Capture the cell that displays the provided text and extract its (x, y) central coordinate. 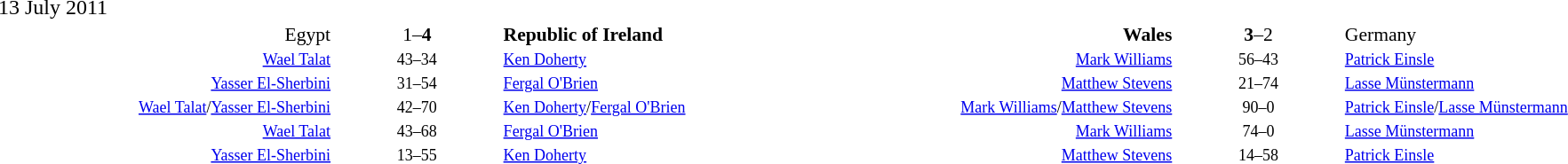
43–34 (418, 59)
90–0 (1258, 107)
Ken Doherty (670, 59)
Mark Williams/Matthew Stevens (1006, 107)
Matthew Stevens (1006, 84)
1–4 (418, 34)
43–68 (418, 132)
31–54 (418, 84)
Wales (1006, 34)
56–43 (1258, 59)
3–2 (1258, 34)
74–0 (1258, 132)
21–74 (1258, 84)
Ken Doherty/Fergal O'Brien (670, 107)
Republic of Ireland (670, 34)
42–70 (418, 107)
